Output the [x, y] coordinate of the center of the cell containing the given text.  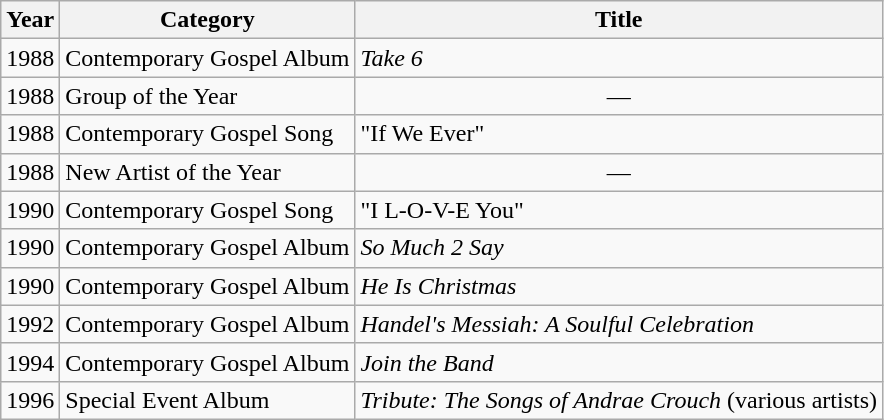
Title [619, 20]
1996 [30, 400]
1994 [30, 362]
"If We Ever" [619, 134]
Year [30, 20]
Tribute: The Songs of Andrae Crouch (various artists) [619, 400]
Join the Band [619, 362]
Special Event Album [208, 400]
Group of the Year [208, 96]
Handel's Messiah: A Soulful Celebration [619, 324]
So Much 2 Say [619, 248]
He Is Christmas [619, 286]
"I L-O-V-E You" [619, 210]
Category [208, 20]
Take 6 [619, 58]
1992 [30, 324]
New Artist of the Year [208, 172]
